Scan for the cell matching the given text and deliver its [X, Y] coordinate at center. 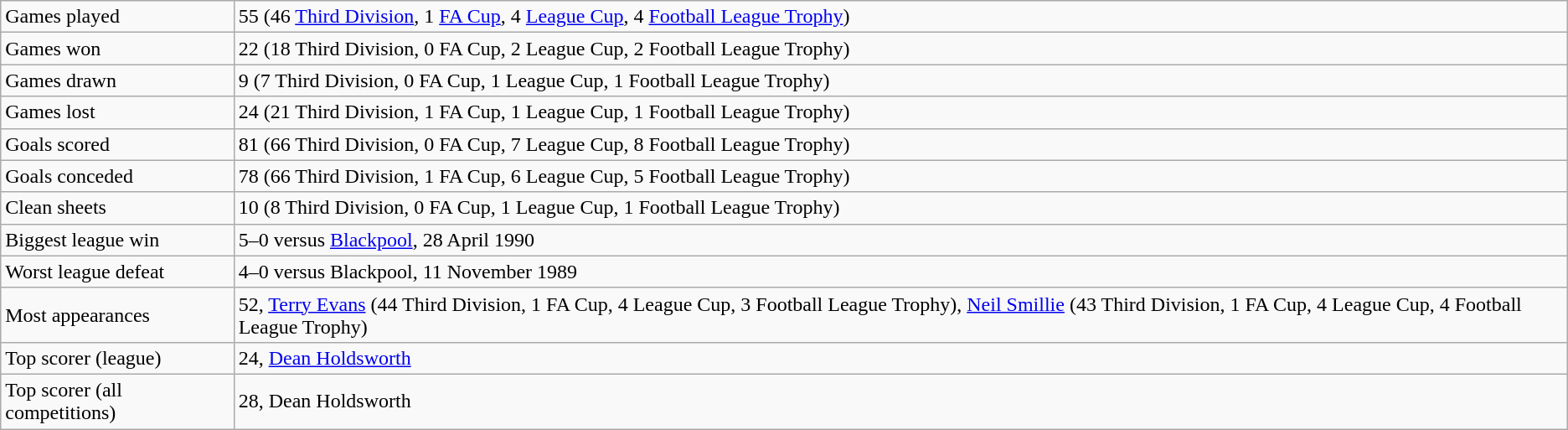
4–0 versus Blackpool, 11 November 1989 [900, 272]
Goals conceded [117, 176]
Clean sheets [117, 208]
28, Dean Holdsworth [900, 401]
Biggest league win [117, 240]
Games played [117, 17]
24 (21 Third Division, 1 FA Cup, 1 League Cup, 1 Football League Trophy) [900, 112]
Games lost [117, 112]
10 (8 Third Division, 0 FA Cup, 1 League Cup, 1 Football League Trophy) [900, 208]
24, Dean Holdsworth [900, 358]
5–0 versus Blackpool, 28 April 1990 [900, 240]
Games won [117, 49]
Games drawn [117, 80]
81 (66 Third Division, 0 FA Cup, 7 League Cup, 8 Football League Trophy) [900, 144]
Top scorer (league) [117, 358]
9 (7 Third Division, 0 FA Cup, 1 League Cup, 1 Football League Trophy) [900, 80]
Top scorer (all competitions) [117, 401]
Goals scored [117, 144]
22 (18 Third Division, 0 FA Cup, 2 League Cup, 2 Football League Trophy) [900, 49]
55 (46 Third Division, 1 FA Cup, 4 League Cup, 4 Football League Trophy) [900, 17]
Most appearances [117, 315]
Worst league defeat [117, 272]
78 (66 Third Division, 1 FA Cup, 6 League Cup, 5 Football League Trophy) [900, 176]
